Return the (X, Y) coordinate for the center point of the cell that contains the specified text.  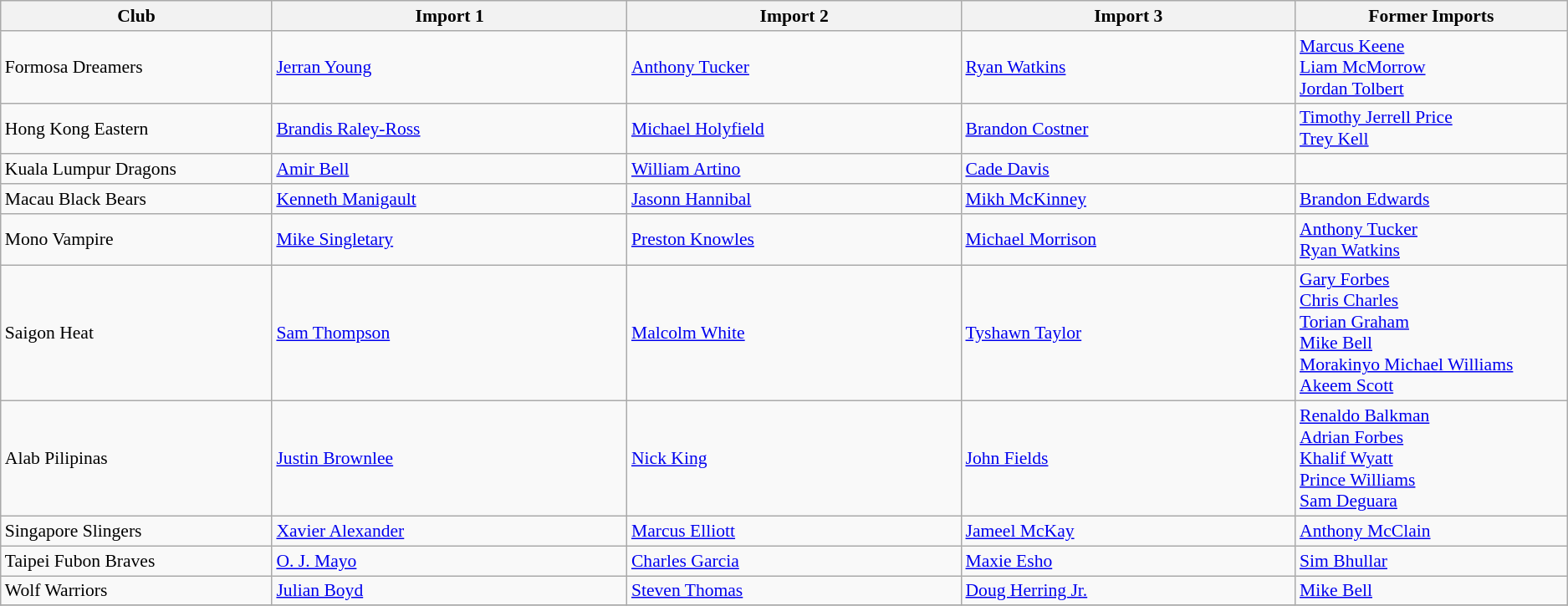
Macau Black Bears (137, 199)
Michael Holyfield (794, 129)
Kenneth Manigault (450, 199)
Timothy Jerrell Price Trey Kell (1432, 129)
Marcus Elliott (794, 532)
Maxie Esho (1128, 561)
Gary Forbes Chris Charles Torian Graham Mike Bell Morakinyo Michael Williams Akeem Scott (1432, 333)
Import 1 (450, 16)
Hong Kong Eastern (137, 129)
Mike Bell (1432, 591)
John Fields (1128, 459)
Mikh McKinney (1128, 199)
Brandon Edwards (1432, 199)
Import 2 (794, 16)
Cade Davis (1128, 170)
Import 3 (1128, 16)
Justin Brownlee (450, 459)
Club (137, 16)
Brandis Raley-Ross (450, 129)
Doug Herring Jr. (1128, 591)
Former Imports (1432, 16)
Mike Singletary (450, 239)
Amir Bell (450, 170)
O. J. Mayo (450, 561)
Jasonn Hannibal (794, 199)
Marcus Keene Liam McMorrow Jordan Tolbert (1432, 67)
Julian Boyd (450, 591)
Xavier Alexander (450, 532)
Anthony McClain (1432, 532)
Kuala Lumpur Dragons (137, 170)
Charles Garcia (794, 561)
Formosa Dreamers (137, 67)
William Artino (794, 170)
Nick King (794, 459)
Anthony Tucker (794, 67)
Wolf Warriors (137, 591)
Anthony Tucker Ryan Watkins (1432, 239)
Steven Thomas (794, 591)
Sam Thompson (450, 333)
Renaldo Balkman Adrian Forbes Khalif Wyatt Prince Williams Sam Deguara (1432, 459)
Jerran Young (450, 67)
Alab Pilipinas (137, 459)
Brandon Costner (1128, 129)
Mono Vampire (137, 239)
Jameel McKay (1128, 532)
Sim Bhullar (1432, 561)
Saigon Heat (137, 333)
Preston Knowles (794, 239)
Ryan Watkins (1128, 67)
Malcolm White (794, 333)
Tyshawn Taylor (1128, 333)
Singapore Slingers (137, 532)
Taipei Fubon Braves (137, 561)
Michael Morrison (1128, 239)
